Find where the given text appears and provide that cell's center as (X, Y) coordinate. 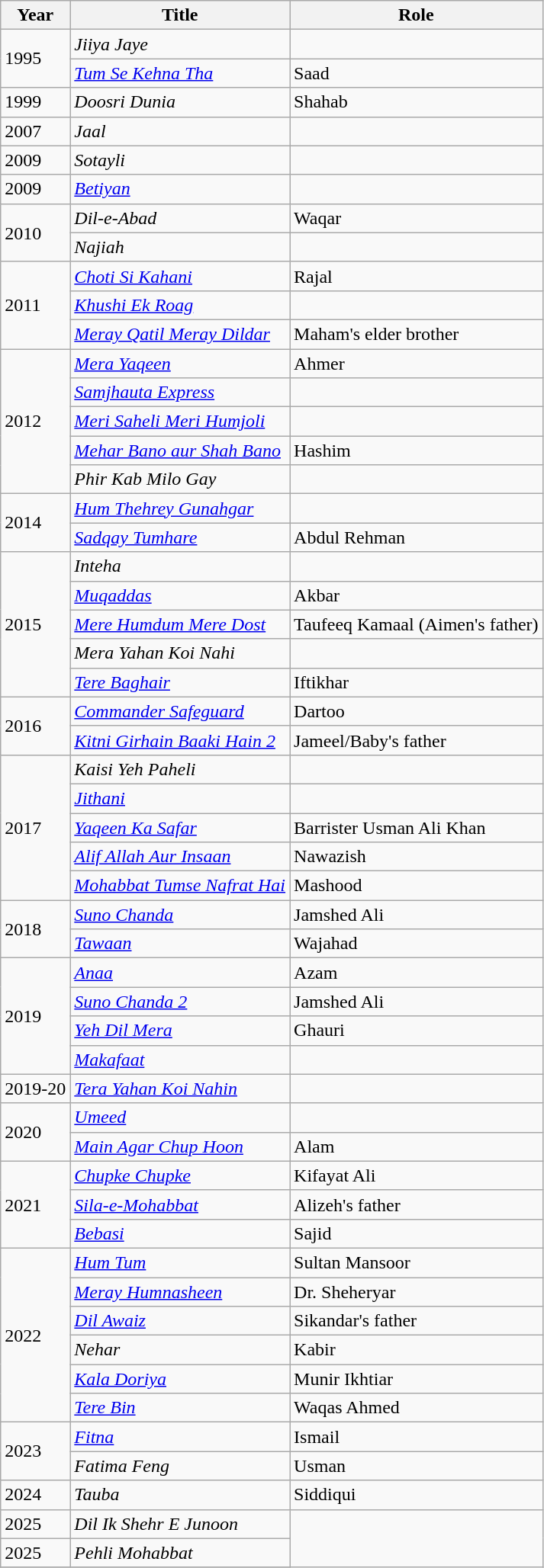
Jaal (180, 131)
2021 (35, 1204)
Meray Humnasheen (180, 1292)
Tere Baghair (180, 682)
Kabir (417, 1350)
Hashim (417, 451)
Meray Qatil Meray Dildar (180, 334)
Saad (417, 73)
Abdul Rehman (417, 537)
Tum Se Kehna Tha (180, 73)
Iftikhar (417, 682)
2015 (35, 624)
Kala Doriya (180, 1379)
2017 (35, 827)
Hum Tum (180, 1262)
Pehli Mohabbat (180, 1553)
2019-20 (35, 1089)
Barrister Usman Ali Khan (417, 827)
Ghauri (417, 1031)
Sila-e-Mohabbat (180, 1204)
2024 (35, 1495)
Sikandar's father (417, 1321)
Dil Awaiz (180, 1321)
Dil Ik Shehr E Junoon (180, 1524)
Suno Chanda (180, 915)
Ahmer (417, 364)
Mera Yaqeen (180, 364)
Siddiqui (417, 1495)
Year (35, 15)
Nawazish (417, 857)
Jameel/Baby's father (417, 740)
Hum Thehrey Gunahgar (180, 508)
Akbar (417, 595)
Yaqeen Ka Safar (180, 827)
Maham's elder brother (417, 334)
Sadqay Tumhare (180, 537)
Munir Ikhtiar (417, 1379)
Muqaddas (180, 595)
Tere Bin (180, 1408)
Azam (417, 973)
Phir Kab Milo Gay (180, 479)
Anaa (180, 973)
2011 (35, 305)
Shahab (417, 102)
Doosri Dunia (180, 102)
Commander Safeguard (180, 711)
Dartoo (417, 711)
2018 (35, 929)
Waqar (417, 218)
Alizeh's father (417, 1204)
Umeed (180, 1117)
2016 (35, 726)
Mera Yahan Koi Nahi (180, 653)
Dr. Sheheryar (417, 1292)
Suno Chanda 2 (180, 1002)
Tawaan (180, 944)
2014 (35, 523)
Nehar (180, 1350)
Sotayli (180, 160)
2007 (35, 131)
Mehar Bano aur Shah Bano (180, 451)
Fatima Feng (180, 1466)
Inteha (180, 566)
Khushi Ek Roag (180, 305)
Mere Humdum Mere Dost (180, 624)
Waqas Ahmed (417, 1408)
Wajahad (417, 944)
Taufeeq Kamaal (Aimen's father) (417, 624)
Bebasi (180, 1233)
Sajid (417, 1233)
Kifayat Ali (417, 1175)
Makafaat (180, 1060)
Kitni Girhain Baaki Hain 2 (180, 740)
Yeh Dil Mera (180, 1031)
Mashood (417, 886)
Rajal (417, 276)
Tauba (180, 1495)
Ismail (417, 1437)
Samjhauta Express (180, 393)
2022 (35, 1335)
Main Agar Chup Hoon (180, 1146)
Kaisi Yeh Paheli (180, 769)
Chupke Chupke (180, 1175)
Role (417, 15)
Sultan Mansoor (417, 1262)
Choti Si Kahani (180, 276)
Fitna (180, 1437)
Usman (417, 1466)
Betiyan (180, 189)
Tera Yahan Koi Nahin (180, 1089)
Jiiya Jaye (180, 44)
Mohabbat Tumse Nafrat Hai (180, 886)
Title (180, 15)
2020 (35, 1132)
2010 (35, 232)
2023 (35, 1451)
2019 (35, 1016)
1999 (35, 102)
Jithani (180, 798)
Alam (417, 1146)
Najiah (180, 247)
Dil-e-Abad (180, 218)
Meri Saheli Meri Humjoli (180, 422)
1995 (35, 59)
Alif Allah Aur Insaan (180, 857)
2012 (35, 422)
